Return (X, Y) of the center of cell containing provided text 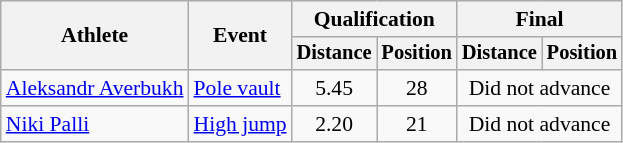
Aleksandr Averbukh (95, 88)
Event (240, 36)
High jump (240, 124)
Qualification (374, 19)
Niki Palli (95, 124)
28 (416, 88)
Final (540, 19)
21 (416, 124)
5.45 (334, 88)
Athlete (95, 36)
2.20 (334, 124)
Pole vault (240, 88)
